For the text-containing cell, return its midpoint in [x, y] coordinate format. 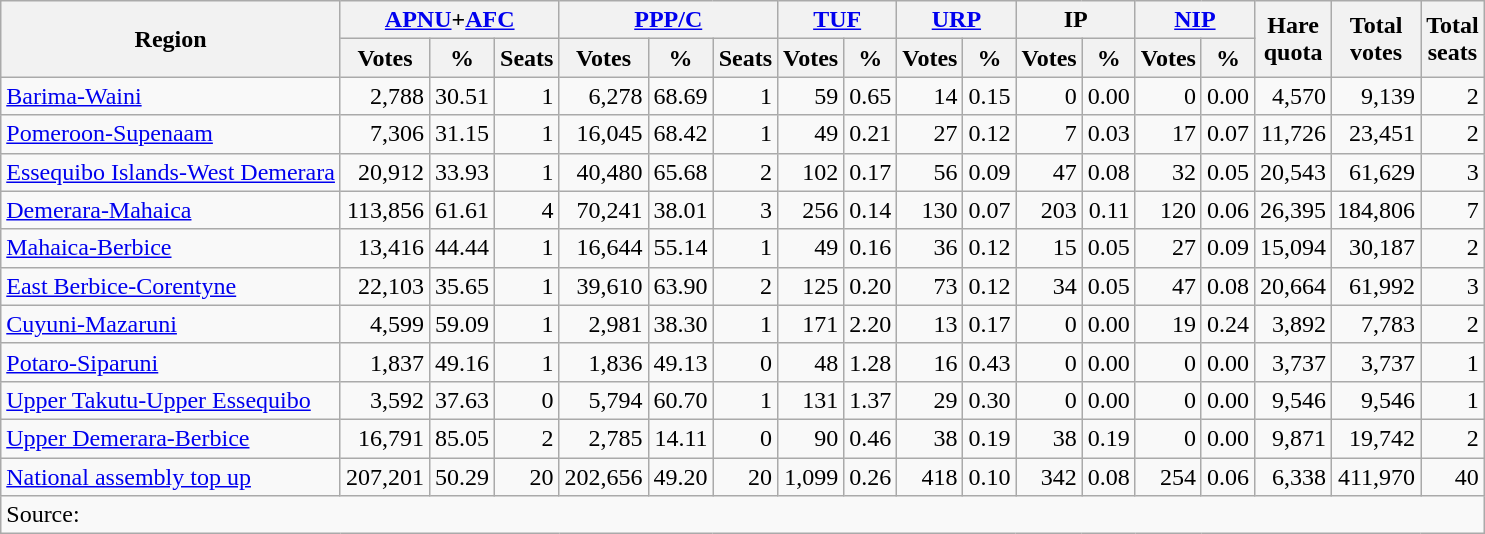
Mahaica-Berbice [171, 248]
68.42 [680, 134]
0.20 [870, 286]
2,981 [604, 324]
PPP/C [668, 20]
1.37 [870, 400]
30.51 [462, 96]
33.93 [462, 172]
Cuyuni-Mazaruni [171, 324]
1,099 [811, 477]
Demerara-Mahaica [171, 210]
7,783 [1376, 324]
Potaro-Siparuni [171, 362]
3,592 [384, 400]
36 [930, 248]
35.65 [462, 286]
22,103 [384, 286]
38.30 [680, 324]
0.43 [990, 362]
56 [930, 172]
4,599 [384, 324]
0.26 [870, 477]
102 [811, 172]
Harequota [1294, 39]
29 [930, 400]
125 [811, 286]
NIP [1194, 20]
16,644 [604, 248]
Essequibo Islands-West Demerara [171, 172]
TUF [838, 20]
32 [1168, 172]
120 [1168, 210]
East Berbice-Corentyne [171, 286]
0.30 [990, 400]
203 [1049, 210]
59.09 [462, 324]
7,306 [384, 134]
63.90 [680, 286]
13 [930, 324]
Pomeroon-Supenaam [171, 134]
207,201 [384, 477]
16,791 [384, 438]
16 [930, 362]
1,836 [604, 362]
20,664 [1294, 286]
Barima-Waini [171, 96]
1.28 [870, 362]
60.70 [680, 400]
49.16 [462, 362]
13,416 [384, 248]
4 [527, 210]
31.15 [462, 134]
National assembly top up [171, 477]
14.11 [680, 438]
49.20 [680, 477]
65.68 [680, 172]
37.63 [462, 400]
14 [930, 96]
39,610 [604, 286]
0.24 [1228, 324]
6,338 [1294, 477]
61.61 [462, 210]
34 [1049, 286]
0.14 [870, 210]
38.01 [680, 210]
68.69 [680, 96]
85.05 [462, 438]
61,629 [1376, 172]
Totalvotes [1376, 39]
50.29 [462, 477]
113,856 [384, 210]
19,742 [1376, 438]
61,992 [1376, 286]
15,094 [1294, 248]
APNU+AFC [450, 20]
73 [930, 286]
4,570 [1294, 96]
44.44 [462, 248]
59 [811, 96]
5,794 [604, 400]
Totalseats [1453, 39]
256 [811, 210]
URP [956, 20]
IP [1076, 20]
40 [1453, 477]
254 [1168, 477]
0.11 [1108, 210]
171 [811, 324]
2,785 [604, 438]
130 [930, 210]
19 [1168, 324]
17 [1168, 134]
0.21 [870, 134]
6,278 [604, 96]
90 [811, 438]
Region [171, 39]
16,045 [604, 134]
0.10 [990, 477]
2,788 [384, 96]
26,395 [1294, 210]
411,970 [1376, 477]
0.03 [1108, 134]
20,912 [384, 172]
9,139 [1376, 96]
184,806 [1376, 210]
0.46 [870, 438]
55.14 [680, 248]
3,892 [1294, 324]
48 [811, 362]
70,241 [604, 210]
131 [811, 400]
11,726 [1294, 134]
342 [1049, 477]
202,656 [604, 477]
Source: [742, 515]
9,871 [1294, 438]
418 [930, 477]
15 [1049, 248]
40,480 [604, 172]
49.13 [680, 362]
30,187 [1376, 248]
23,451 [1376, 134]
2.20 [870, 324]
0.65 [870, 96]
0.16 [870, 248]
1,837 [384, 362]
20,543 [1294, 172]
Upper Demerara-Berbice [171, 438]
0.15 [990, 96]
Upper Takutu-Upper Essequibo [171, 400]
